For the text-containing cell, return its midpoint in [x, y] coordinate format. 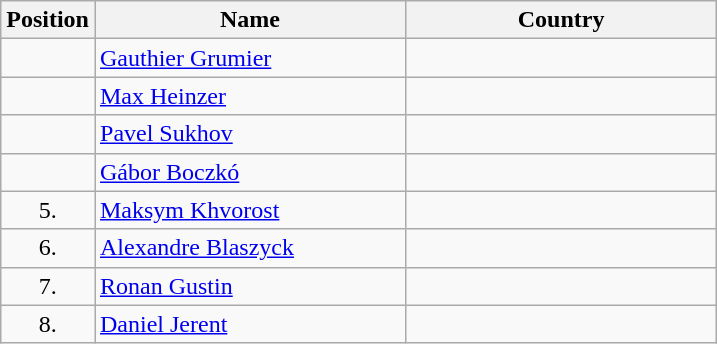
6. [48, 248]
Gábor Boczkó [250, 172]
Position [48, 20]
Maksym Khvorost [250, 210]
Country [562, 20]
Pavel Sukhov [250, 134]
Ronan Gustin [250, 286]
7. [48, 286]
5. [48, 210]
Max Heinzer [250, 96]
Gauthier Grumier [250, 58]
Name [250, 20]
8. [48, 324]
Alexandre Blaszyck [250, 248]
Daniel Jerent [250, 324]
